Find where the given text appears and provide that cell's center as [X, Y] coordinate. 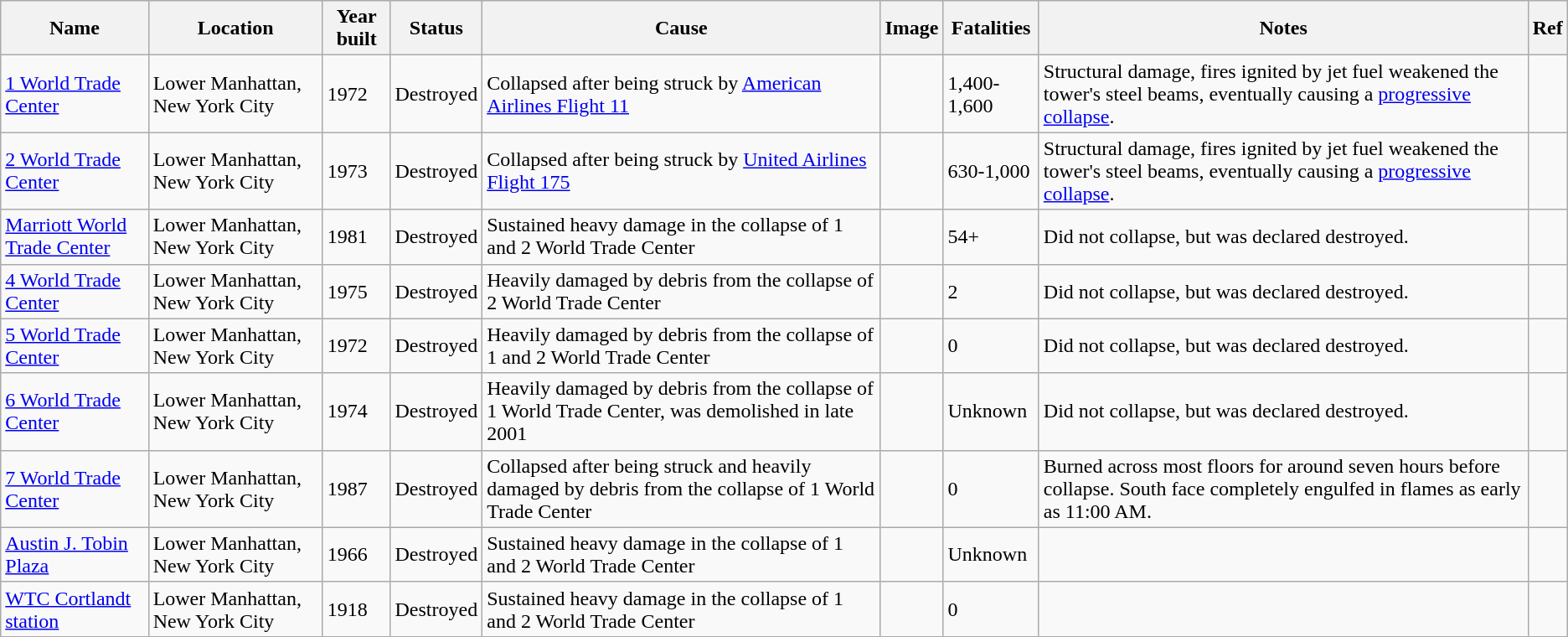
Cause [682, 28]
1 World Trade Center [75, 94]
1987 [357, 489]
1966 [357, 555]
1974 [357, 412]
Name [75, 28]
Heavily damaged by debris from the collapse of 2 World Trade Center [682, 292]
Heavily damaged by debris from the collapse of 1 World Trade Center, was demolished in late 2001 [682, 412]
Heavily damaged by debris from the collapse of 1 and 2 World Trade Center [682, 345]
1918 [357, 609]
6 World Trade Center [75, 412]
1975 [357, 292]
Burned across most floors for around seven hours before collapse. South face completely engulfed in flames as early as 11:00 AM. [1283, 489]
Year built [357, 28]
2 World Trade Center [75, 171]
Location [235, 28]
Fatalities [991, 28]
1,400-1,600 [991, 94]
5 World Trade Center [75, 345]
WTC Cortlandt station [75, 609]
Austin J. Tobin Plaza [75, 555]
2 [991, 292]
4 World Trade Center [75, 292]
Collapsed after being struck and heavily damaged by debris from the collapse of 1 World Trade Center [682, 489]
Collapsed after being struck by United Airlines Flight 175 [682, 171]
1973 [357, 171]
Status [436, 28]
Image [911, 28]
1981 [357, 236]
7 World Trade Center [75, 489]
630-1,000 [991, 171]
Notes [1283, 28]
Collapsed after being struck by American Airlines Flight 11 [682, 94]
Ref [1548, 28]
Marriott World Trade Center [75, 236]
54+ [991, 236]
